Capture the cell that displays the provided text and extract its (X, Y) central coordinate. 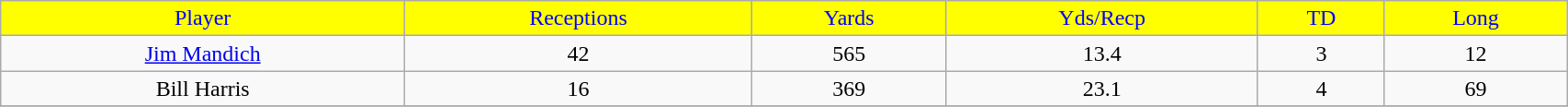
TD (1321, 18)
565 (849, 53)
12 (1475, 53)
23.1 (1102, 89)
3 (1321, 53)
Yards (849, 18)
42 (579, 53)
Long (1475, 18)
13.4 (1102, 53)
69 (1475, 89)
Bill Harris (203, 89)
Receptions (579, 18)
Jim Mandich (203, 53)
Yds/Recp (1102, 18)
4 (1321, 89)
Player (203, 18)
369 (849, 89)
16 (579, 89)
